Scan for the cell matching the given text and deliver its [X, Y] coordinate at center. 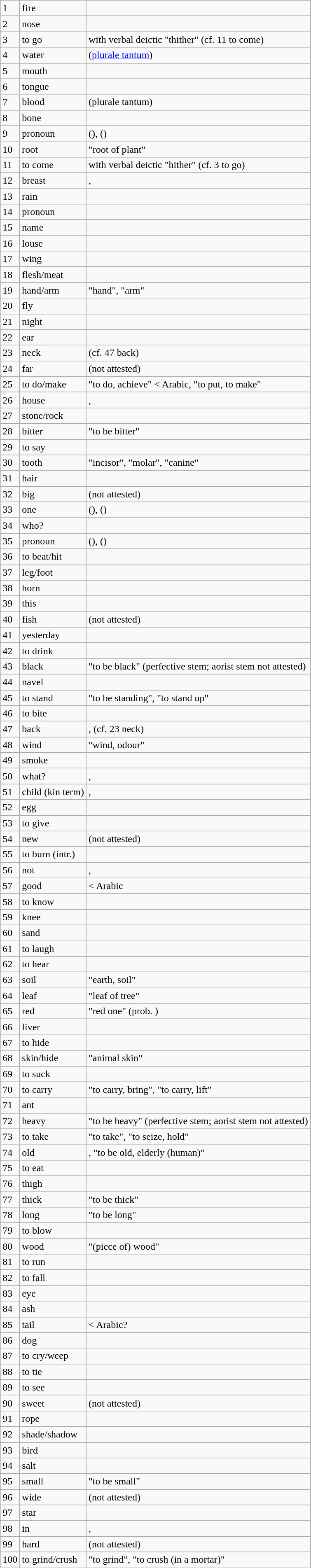
48 [10, 745]
knee [53, 917]
13 [10, 196]
black [53, 666]
30 [10, 463]
"to be long" [199, 1215]
to hide [53, 1043]
to know [53, 901]
night [53, 322]
6 [10, 86]
19 [10, 290]
59 [10, 917]
36 [10, 557]
16 [10, 243]
42 [10, 651]
"to be black" (perfective stem; aorist stem not attested) [199, 666]
65 [10, 1011]
what? [53, 776]
"to take", "to seize, hold" [199, 1136]
"incisor", "molar", "canine" [199, 463]
flesh/meat [53, 275]
61 [10, 948]
heavy [53, 1121]
ash [53, 1309]
53 [10, 823]
70 [10, 1090]
to come [53, 165]
(cf. 47 back) [199, 353]
bird [53, 1450]
87 [10, 1356]
"to be heavy" (perfective stem; aorist stem not attested) [199, 1121]
to hear [53, 964]
breast [53, 180]
to eat [53, 1168]
66 [10, 1027]
11 [10, 165]
56 [10, 870]
big [53, 494]
to burn (intr.) [53, 854]
< Arabic? [199, 1325]
"to be bitter" [199, 431]
bitter [53, 431]
94 [10, 1466]
, (cf. 23 neck) [199, 729]
82 [10, 1278]
63 [10, 980]
75 [10, 1168]
39 [10, 604]
"to be thick" [199, 1199]
47 [10, 729]
mouth [53, 71]
yesterday [53, 635]
who? [53, 525]
hand/arm [53, 290]
25 [10, 384]
12 [10, 180]
"(piece of) wood" [199, 1246]
to stand [53, 698]
not [53, 870]
74 [10, 1152]
"hand", "arm" [199, 290]
to cry/weep [53, 1356]
67 [10, 1043]
96 [10, 1497]
"leaf of tree" [199, 996]
"to carry, bring", "to carry, lift" [199, 1090]
35 [10, 541]
with verbal deictic "hither" (cf. 3 to go) [199, 165]
69 [10, 1074]
88 [10, 1372]
93 [10, 1450]
sweet [53, 1403]
to bite [53, 714]
to fall [53, 1278]
"wind, odour" [199, 745]
40 [10, 619]
long [53, 1215]
small [53, 1482]
52 [10, 807]
26 [10, 400]
blood [53, 102]
wide [53, 1497]
7 [10, 102]
18 [10, 275]
"animal skin" [199, 1058]
28 [10, 431]
85 [10, 1325]
78 [10, 1215]
50 [10, 776]
24 [10, 369]
89 [10, 1387]
92 [10, 1434]
skin/hide [53, 1058]
"to do, achieve" < Arabic, "to put, to make" [199, 384]
ant [53, 1105]
far [53, 369]
81 [10, 1262]
name [53, 228]
17 [10, 259]
house [53, 400]
95 [10, 1482]
"red one" (prob. ) [199, 1011]
dog [53, 1340]
fire [53, 8]
fly [53, 306]
68 [10, 1058]
84 [10, 1309]
root [53, 149]
tooth [53, 463]
23 [10, 353]
red [53, 1011]
"to grind", "to crush (in a mortar)" [199, 1560]
"earth, soil" [199, 980]
this [53, 604]
62 [10, 964]
9 [10, 133]
to do/make [53, 384]
2 [10, 24]
back [53, 729]
8 [10, 118]
34 [10, 525]
fish [53, 619]
bone [53, 118]
76 [10, 1183]
tongue [53, 86]
44 [10, 682]
sand [53, 933]
to blow [53, 1231]
wood [53, 1246]
to suck [53, 1074]
stone/rock [53, 415]
4 [10, 55]
73 [10, 1136]
old [53, 1152]
22 [10, 337]
38 [10, 588]
to tie [53, 1372]
14 [10, 212]
thick [53, 1199]
10 [10, 149]
60 [10, 933]
91 [10, 1419]
rope [53, 1419]
to run [53, 1262]
3 [10, 40]
child (kin term) [53, 792]
ear [53, 337]
wing [53, 259]
72 [10, 1121]
37 [10, 572]
29 [10, 447]
to grind/crush [53, 1560]
5 [10, 71]
good [53, 886]
46 [10, 714]
leaf [53, 996]
58 [10, 901]
to see [53, 1387]
smoke [53, 761]
hard [53, 1544]
90 [10, 1403]
77 [10, 1199]
soil [53, 980]
86 [10, 1340]
horn [53, 588]
32 [10, 494]
55 [10, 854]
new [53, 839]
"to be standing", "to stand up" [199, 698]
one [53, 510]
thigh [53, 1183]
to carry [53, 1090]
hair [53, 478]
57 [10, 886]
45 [10, 698]
31 [10, 478]
99 [10, 1544]
to drink [53, 651]
eye [53, 1293]
louse [53, 243]
64 [10, 996]
33 [10, 510]
"to be small" [199, 1482]
97 [10, 1513]
rain [53, 196]
79 [10, 1231]
to go [53, 40]
71 [10, 1105]
41 [10, 635]
83 [10, 1293]
to laugh [53, 948]
salt [53, 1466]
to give [53, 823]
to say [53, 447]
tail [53, 1325]
in [53, 1528]
1 [10, 8]
15 [10, 228]
80 [10, 1246]
54 [10, 839]
< Arabic [199, 886]
star [53, 1513]
"root of plant" [199, 149]
43 [10, 666]
neck [53, 353]
liver [53, 1027]
leg/foot [53, 572]
20 [10, 306]
51 [10, 792]
to beat/hit [53, 557]
egg [53, 807]
21 [10, 322]
shade/shadow [53, 1434]
navel [53, 682]
100 [10, 1560]
98 [10, 1528]
49 [10, 761]
nose [53, 24]
to take [53, 1136]
, "to be old, elderly (human)" [199, 1152]
with verbal deictic "thither" (cf. 11 to come) [199, 40]
27 [10, 415]
water [53, 55]
wind [53, 745]
